Output the (x, y) coordinate of the center of the cell containing the given text.  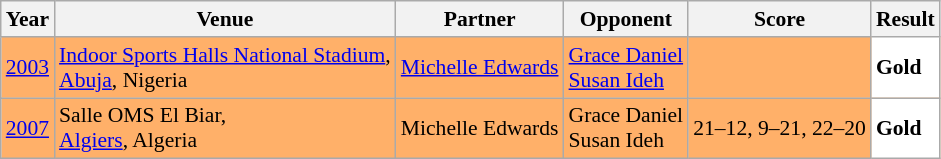
Year (28, 19)
Salle OMS El Biar,Algiers, Algeria (225, 128)
Indoor Sports Halls National Stadium,Abuja, Nigeria (225, 68)
21–12, 9–21, 22–20 (780, 128)
2003 (28, 68)
Venue (225, 19)
Opponent (626, 19)
Partner (480, 19)
2007 (28, 128)
Result (906, 19)
Score (780, 19)
